Find where the given text appears and provide that cell's center as (X, Y) coordinate. 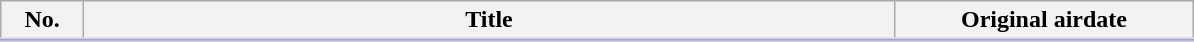
Original airdate (1044, 21)
No. (42, 21)
Title (490, 21)
